Locate the cell with the specified text and output its (X, Y) center coordinate. 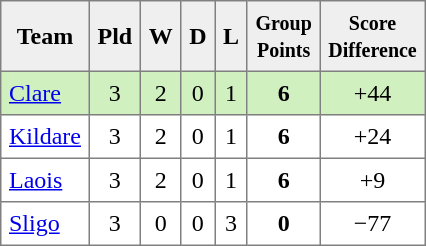
ScoreDifference (372, 36)
Kildare (45, 137)
D (198, 36)
Team (45, 36)
GroupPoints (284, 36)
+44 (372, 93)
+24 (372, 137)
Laois (45, 180)
L (232, 36)
Sligo (45, 224)
W (160, 36)
+9 (372, 180)
−77 (372, 224)
Pld (114, 36)
Clare (45, 93)
